Return [x, y] of the center of cell containing provided text 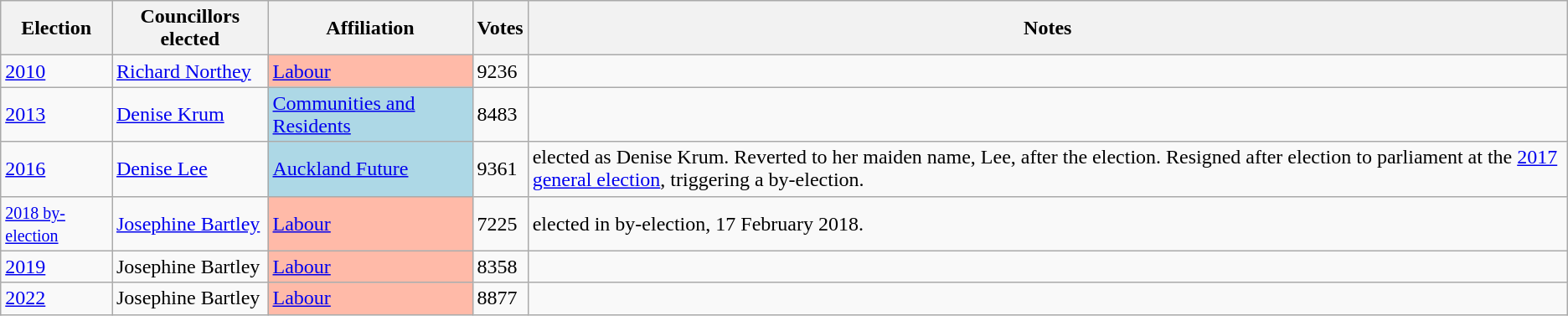
2010 [57, 71]
Denise Lee [190, 169]
8358 [500, 267]
Councillors elected [190, 28]
2019 [57, 267]
Affiliation [370, 28]
Votes [500, 28]
elected in by-election, 17 February 2018. [1047, 223]
Election [57, 28]
Communities and Residents [370, 114]
8483 [500, 114]
2016 [57, 169]
Notes [1047, 28]
9361 [500, 169]
2018 by-election [57, 223]
7225 [500, 223]
Auckland Future [370, 169]
Richard Northey [190, 71]
Denise Krum [190, 114]
2013 [57, 114]
9236 [500, 71]
8877 [500, 298]
2022 [57, 298]
